Return (x, y) of the center of cell containing provided text 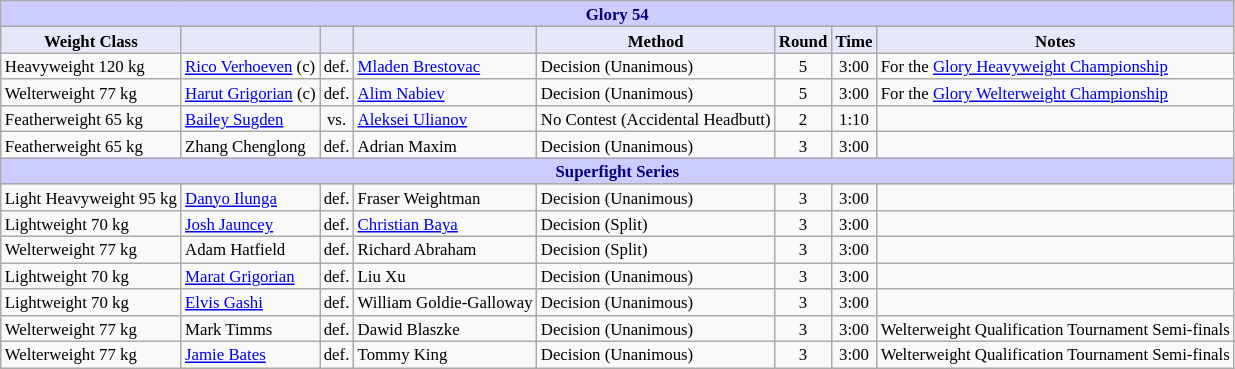
Mark Timms (250, 328)
Dawid Blaszke (444, 328)
vs. (337, 119)
No Contest (Accidental Headbutt) (656, 119)
Method (656, 40)
Time (854, 40)
For the Glory Heavyweight Championship (1056, 66)
Round (804, 40)
Tommy King (444, 355)
Superfight Series (618, 171)
Fraser Weightman (444, 197)
Josh Jauncey (250, 224)
Zhang Chenglong (250, 145)
Jamie Bates (250, 355)
Adam Hatfield (250, 250)
Light Heavyweight 95 kg (91, 197)
Rico Verhoeven (c) (250, 66)
Danyo Ilunga (250, 197)
Liu Xu (444, 276)
Christian Baya (444, 224)
Marat Grigorian (250, 276)
Alim Nabiev (444, 93)
Richard Abraham (444, 250)
Adrian Maxim (444, 145)
Heavyweight 120 kg (91, 66)
Aleksei Ulianov (444, 119)
William Goldie-Galloway (444, 302)
For the Glory Welterweight Championship (1056, 93)
Mladen Brestovac (444, 66)
Glory 54 (618, 14)
Weight Class (91, 40)
Elvis Gashi (250, 302)
Notes (1056, 40)
2 (804, 119)
Harut Grigorian (c) (250, 93)
Bailey Sugden (250, 119)
1:10 (854, 119)
